Identify which cell holds the provided text, then report its (X, Y) central coordinate. 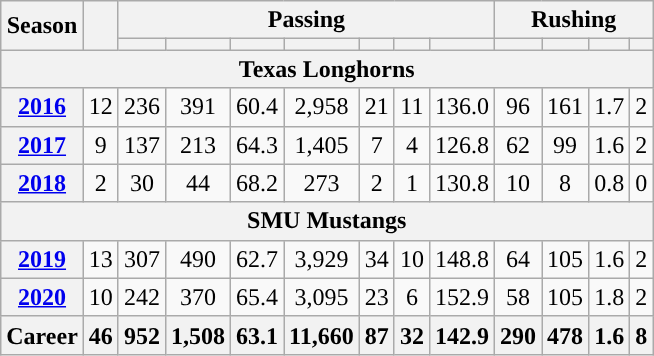
142.9 (462, 335)
4 (412, 145)
6 (412, 297)
Season (42, 26)
62.7 (258, 259)
34 (376, 259)
12 (100, 107)
46 (100, 335)
130.8 (462, 183)
0 (642, 183)
290 (518, 335)
7 (376, 145)
11,660 (322, 335)
96 (518, 107)
161 (566, 107)
Texas Longhorns (327, 69)
952 (142, 335)
2020 (42, 297)
1.8 (610, 297)
23 (376, 297)
2017 (42, 145)
65.4 (258, 297)
3,929 (322, 259)
63.1 (258, 335)
30 (142, 183)
58 (518, 297)
87 (376, 335)
21 (376, 107)
13 (100, 259)
64.3 (258, 145)
242 (142, 297)
3,095 (322, 297)
60.4 (258, 107)
68.2 (258, 183)
2019 (42, 259)
490 (198, 259)
11 (412, 107)
Passing (306, 20)
136.0 (462, 107)
32 (412, 335)
370 (198, 297)
273 (322, 183)
236 (142, 107)
99 (566, 145)
SMU Mustangs (327, 221)
44 (198, 183)
1,508 (198, 335)
2,958 (322, 107)
64 (518, 259)
1 (412, 183)
391 (198, 107)
213 (198, 145)
152.9 (462, 297)
Rushing (574, 20)
307 (142, 259)
9 (100, 145)
2018 (42, 183)
0.8 (610, 183)
1.7 (610, 107)
1,405 (322, 145)
478 (566, 335)
137 (142, 145)
62 (518, 145)
148.8 (462, 259)
2016 (42, 107)
126.8 (462, 145)
Career (42, 335)
